Detect which cell encompasses the target text, then output its [X, Y] center coordinate. 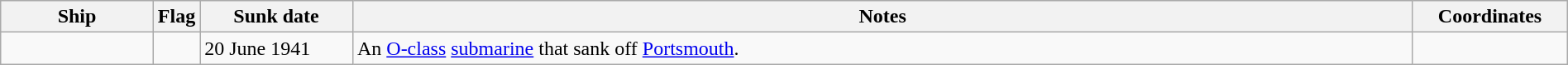
Coordinates [1490, 17]
An O-class submarine that sank off Portsmouth. [882, 48]
20 June 1941 [276, 48]
Flag [176, 17]
Ship [78, 17]
Sunk date [276, 17]
Notes [882, 17]
